Determine the [X, Y] coordinate at the center of the cell enclosing the given text.  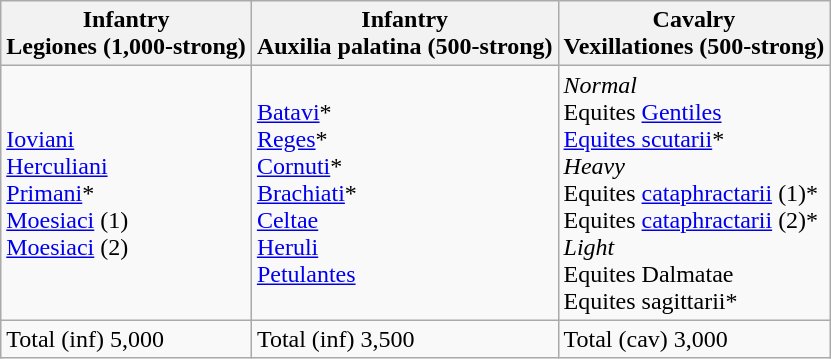
Total (cav) 3,000 [694, 339]
Batavi*Reges* Cornuti* Brachiati*Celtae Heruli Petulantes [404, 193]
Total (inf) 3,500 [404, 339]
InfantryAuxilia palatina (500-strong) [404, 34]
InfantryLegiones (1,000-strong) [126, 34]
NormalEquites GentilesEquites scutarii*HeavyEquites cataphractarii (1)*Equites cataphractarii (2)*LightEquites DalmataeEquites sagittarii* [694, 193]
Cavalry Vexillationes (500-strong) [694, 34]
Ioviani Herculiani Primani*Moesiaci (1)Moesiaci (2) [126, 193]
Total (inf) 5,000 [126, 339]
